Extract the (X, Y) coordinate from the center of the cell holding the provided text.  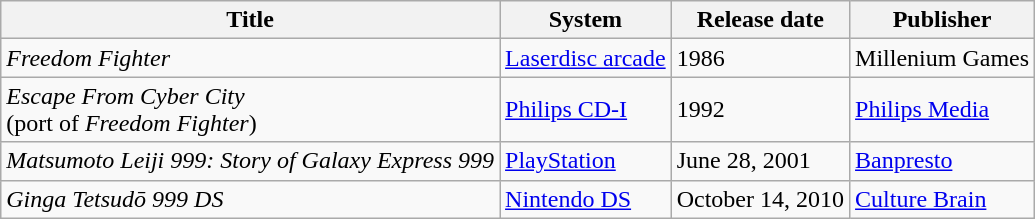
Banpresto (942, 161)
Ginga Tetsudō 999 DS (250, 199)
Matsumoto Leiji 999: Story of Galaxy Express 999 (250, 161)
1992 (760, 110)
June 28, 2001 (760, 161)
Freedom Fighter (250, 58)
Escape From Cyber City(port of Freedom Fighter) (250, 110)
Millenium Games (942, 58)
System (586, 20)
PlayStation (586, 161)
Publisher (942, 20)
October 14, 2010 (760, 199)
Laserdisc arcade (586, 58)
Release date (760, 20)
1986 (760, 58)
Culture Brain (942, 199)
Nintendo DS (586, 199)
Title (250, 20)
Philips Media (942, 110)
Philips CD-I (586, 110)
